Find where the given text appears and provide that cell's center as [X, Y] coordinate. 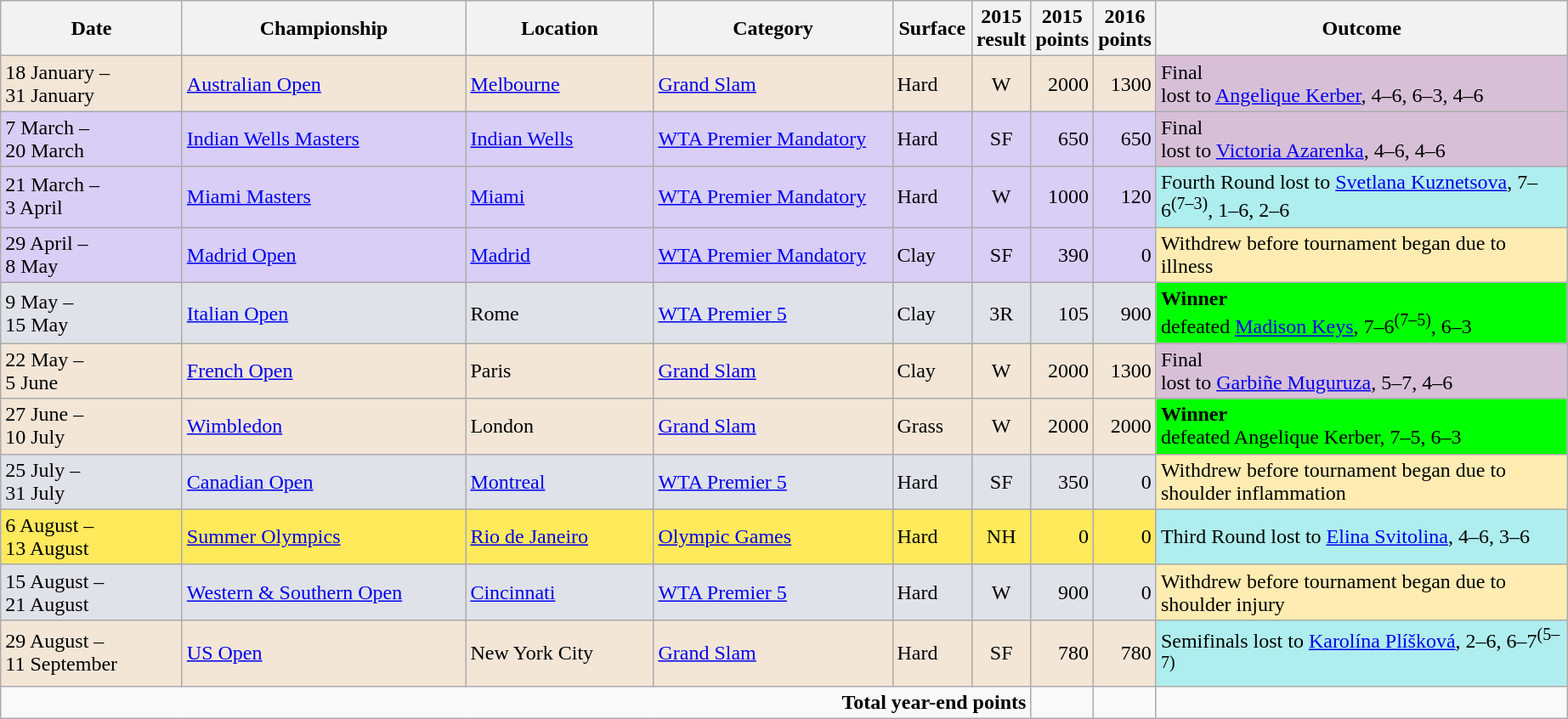
25 July – 31 July [92, 481]
Miami [559, 197]
9 May – 15 May [92, 314]
Semifinals lost to Karolína Plíšková, 2–6, 6–7(5–7) [1361, 653]
350 [1062, 481]
Cincinnati [559, 592]
Date [92, 29]
3R [1001, 314]
Championship [324, 29]
Madrid Open [324, 255]
Withdrew before tournament began due to illness [1361, 255]
6 August –13 August [92, 537]
Winner defeated Madison Keys, 7–6(7–5), 6–3 [1361, 314]
2015 result [1001, 29]
Indian Wells Masters [324, 139]
London [559, 427]
21 March – 3 April [92, 197]
Miami Masters [324, 197]
Western & Southern Open [324, 592]
Winner defeated Angelique Kerber, 7–5, 6–3 [1361, 427]
NH [1001, 537]
Withdrew before tournament began due to shoulder inflammation [1361, 481]
Category [773, 29]
Total year-end points [516, 702]
Surface [932, 29]
Outcome [1361, 29]
French Open [324, 371]
18 January –31 January [92, 83]
Australian Open [324, 83]
Fourth Round lost to Svetlana Kuznetsova, 7–6(7–3), 1–6, 2–6 [1361, 197]
2016 points [1125, 29]
New York City [559, 653]
120 [1125, 197]
2015 points [1062, 29]
Third Round lost to Elina Svitolina, 4–6, 3–6 [1361, 537]
Montreal [559, 481]
Finallost to Garbiñe Muguruza, 5–7, 4–6 [1361, 371]
Location [559, 29]
22 May – 5 June [92, 371]
Finallost to Victoria Azarenka, 4–6, 4–6 [1361, 139]
7 March – 20 March [92, 139]
Melbourne [559, 83]
Indian Wells [559, 139]
1000 [1062, 197]
15 August – 21 August [92, 592]
Paris [559, 371]
Rome [559, 314]
Italian Open [324, 314]
Madrid [559, 255]
27 June – 10 July [92, 427]
Wimbledon [324, 427]
Withdrew before tournament began due to shoulder injury [1361, 592]
29 April – 8 May [92, 255]
Olympic Games [773, 537]
Summer Olympics [324, 537]
105 [1062, 314]
Canadian Open [324, 481]
29 August – 11 September [92, 653]
Finallost to Angelique Kerber, 4–6, 6–3, 4–6 [1361, 83]
Grass [932, 427]
390 [1062, 255]
US Open [324, 653]
Rio de Janeiro [559, 537]
